Find where the given text appears and provide that cell's center as [X, Y] coordinate. 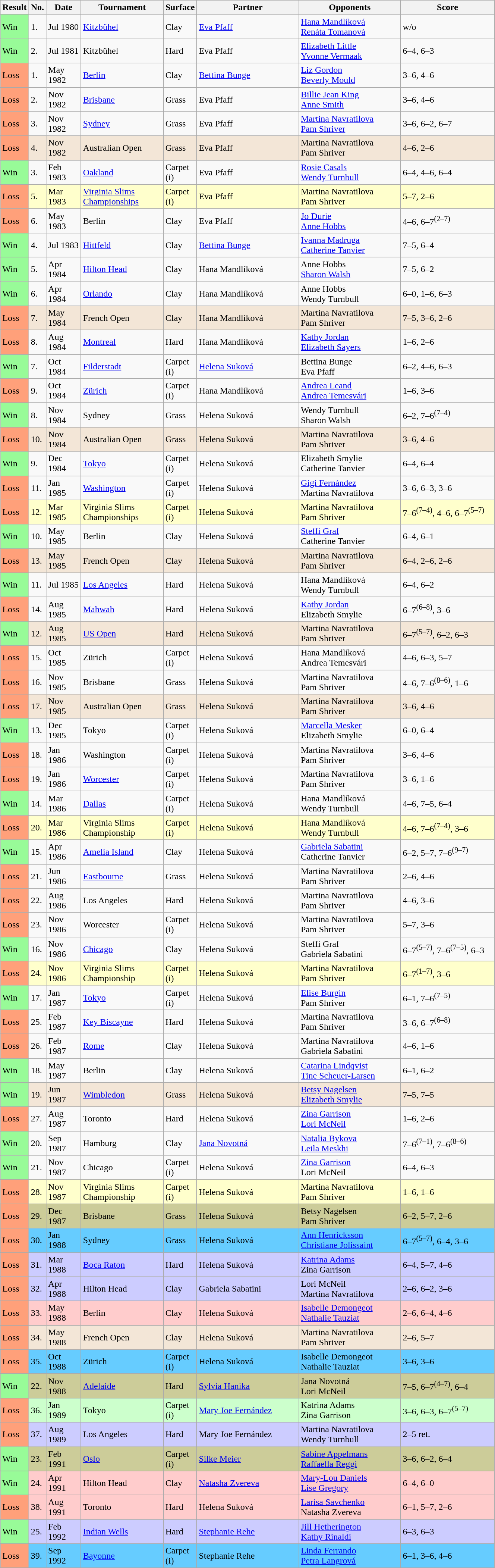
Liz Gordon Beverly Mould [350, 75]
6–0, 1–6, 6–3 [447, 293]
4–6, 6–3, 5–7 [447, 657]
Oct 1985 [64, 657]
Dec 1984 [64, 463]
3–6, 6–2, 6–7 [447, 124]
Rome [122, 1046]
No. [37, 7]
Orlando [122, 293]
Gabriela Sabatini Catherine Tanvier [350, 852]
Betsy Nagelsen Elizabeth Smylie [350, 1095]
26. [37, 1046]
Apr 1991 [64, 1483]
7–6(7–1), 7–6(8–6) [447, 1143]
Oslo [122, 1459]
28. [37, 1192]
6–4, 6–1 [447, 536]
Bayonne [122, 1556]
Result [15, 7]
6–7(5–7), 7–6(7–5), 6–3 [447, 949]
Anne Hobbs Sharon Walsh [350, 269]
6–1, 7–6(7–5) [447, 998]
Hittfeld [122, 245]
Nov 1988 [64, 1386]
3–6, 6–2, 6–4 [447, 1459]
2–6, 4–6 [447, 876]
Dec 1987 [64, 1216]
Partner [248, 7]
Oakland [122, 172]
Hamburg [122, 1143]
Linda Ferrando Petra Langrová [350, 1556]
7–5, 6–7(4–7), 6–4 [447, 1386]
3–6, 6–7(6–8) [447, 1021]
Elise Burgin Pam Shriver [350, 998]
Sylvia Hanika [248, 1386]
Jana Novotná [248, 1143]
Hana Mandlíková Renáta Tomanová [350, 27]
Eastbourne [122, 876]
7–5, 7–5 [447, 1095]
6–4, 2–6, 2–6 [447, 560]
6–7(6–8), 3–6 [447, 609]
Aug 1989 [64, 1434]
3–6, 1–6 [447, 779]
Elizabeth Little Yvonne Vermaak [350, 51]
Billie Jean King Anne Smith [350, 99]
w/o [447, 27]
Surface [180, 7]
Sep 1992 [64, 1556]
30. [37, 1240]
35. [37, 1362]
Martina Navratilova Wendy Turnbull [350, 1434]
2–6, 6–4, 4–6 [447, 1313]
Montreal [122, 342]
Wimbledon [122, 1095]
1–6, 3–6 [447, 391]
Jan 1989 [64, 1410]
3–6, 6–3, 3–6 [447, 488]
Sabine Appelmans Raffaella Reggi [350, 1459]
37. [37, 1434]
Feb 1983 [64, 172]
3–6, 6–3, 6–7(5–7) [447, 1410]
Dec 1985 [64, 730]
2–6, 5–7 [447, 1337]
Sep 1987 [64, 1143]
Mar 1988 [64, 1265]
4–6, 3–6 [447, 901]
Steffi Graf Catherine Tanvier [350, 536]
Rosie Casals Wendy Turnbull [350, 172]
Jul 1980 [64, 27]
Mary-Lou Daniels Lise Gregory [350, 1483]
Jan 1985 [64, 488]
1–6, 1–6 [447, 1192]
Score [447, 7]
Hana Mandlíková Andrea Temesvári [350, 657]
27. [37, 1119]
Jana Novotná Lori McNeil [350, 1386]
31. [37, 1265]
Feb 1992 [64, 1532]
Mar 1985 [64, 512]
Jul 1981 [64, 51]
Mar 1983 [64, 196]
6–4, 6–2 [447, 585]
6–4, 6–0 [447, 1483]
Jo Durie Anne Hobbs [350, 221]
Jun 1986 [64, 876]
Kathy Jordan Elizabeth Sayers [350, 342]
6–2, 5–7, 2–6 [447, 1216]
Opponents [350, 7]
Jul 1983 [64, 245]
6–4, 6–4 [447, 463]
Betsy Nagelsen Pam Shriver [350, 1216]
Indian Wells [122, 1532]
4–6, 7–6(7–4), 3–6 [447, 827]
Key Biscayne [122, 1021]
6–4, 5–7, 4–6 [447, 1265]
7–5, 3–6, 2–6 [447, 318]
6–2, 4–6, 6–3 [447, 366]
39. [37, 1556]
Lori McNeil Martina Navratilova [350, 1289]
2–6, 6–2, 3–6 [447, 1289]
Elizabeth Smylie Catherine Tanvier [350, 463]
Apr 1986 [64, 852]
7–5, 6–4 [447, 245]
Larisa Savchenko Natasha Zvereva [350, 1507]
38. [37, 1507]
Boca Raton [122, 1265]
6–2, 7–6(7–4) [447, 415]
33. [37, 1313]
6–1, 6–2 [447, 1070]
34. [37, 1337]
4–6, 7–5, 6–4 [447, 804]
Silke Meier [248, 1459]
6–1, 3–6, 4–6 [447, 1556]
Ivanna Madruga Catherine Tanvier [350, 245]
Anne Hobbs Wendy Turnbull [350, 293]
Andrea Leand Andrea Temesvári [350, 391]
Feb 1991 [64, 1459]
6–4, 4–6, 6–4 [447, 172]
Wendy Turnbull Sharon Walsh [350, 415]
May 1982 [64, 75]
3–6, 3–6 [447, 1362]
Natalia Bykova Leila Meskhi [350, 1143]
Kathy Jordan Elizabeth Smylie [350, 609]
Aug 1986 [64, 901]
32. [37, 1289]
Jul 1985 [64, 585]
Jun 1987 [64, 1095]
Tournament [122, 7]
Catarina Lindqvist Tine Scheuer-Larsen [350, 1070]
Mahwah [122, 609]
Aug 1984 [64, 342]
7–6(7–4), 4–6, 6–7(5–7) [447, 512]
Natasha Zvereva [248, 1483]
Jan 1987 [64, 998]
US Open [122, 633]
Martina Navratilova Gabriela Sabatini [350, 1046]
Oct 1988 [64, 1362]
5–7, 3–6 [447, 924]
Steffi Graf Gabriela Sabatini [350, 949]
6–3, 6–3 [447, 1532]
2–5 ret. [447, 1434]
29. [37, 1216]
Date [64, 7]
Aug 1991 [64, 1507]
Aug 1987 [64, 1119]
6–0, 6–4 [447, 730]
6–7(5–7), 6–2, 6–3 [447, 633]
4–6, 1–6 [447, 1046]
Marcella Mesker Elizabeth Smylie [350, 730]
6–7(1–7), 3–6 [447, 973]
Bettina Bunge Eva Pfaff [350, 366]
Dallas [122, 804]
36. [37, 1410]
6–2, 5–7, 7–6(9–7) [447, 852]
7–5, 6–2 [447, 269]
Gigi Fernández Martina Navratilova [350, 488]
May 1987 [64, 1070]
May 1983 [64, 221]
Adelaide [122, 1386]
Apr 1988 [64, 1289]
4–6, 2–6 [447, 148]
4–6, 7–6(8–6), 1–6 [447, 682]
Ann Henricksson Christiane Jolissaint [350, 1240]
6–7(5–7), 6–4, 3–6 [447, 1240]
Gabriela Sabatini [248, 1289]
Amelia Island [122, 852]
May 1984 [64, 318]
5–7, 2–6 [447, 196]
4–6, 6–7(2–7) [447, 221]
Jan 1988 [64, 1240]
Filderstadt [122, 366]
6–1, 5–7, 2–6 [447, 1507]
Jill Hetherington Kathy Rinaldi [350, 1532]
